Return (x, y) of the center of cell containing provided text 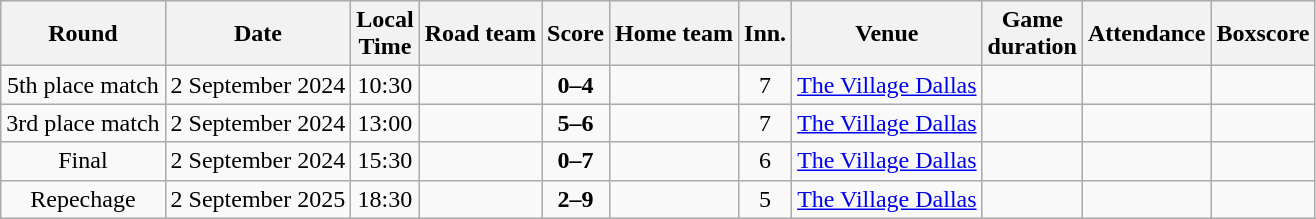
0–7 (576, 161)
3rd place match (83, 123)
13:00 (385, 123)
2–9 (576, 199)
6 (766, 161)
15:30 (385, 161)
Score (576, 34)
Venue (887, 34)
Home team (674, 34)
5 (766, 199)
Attendance (1147, 34)
Road team (480, 34)
Final (83, 161)
Boxscore (1263, 34)
10:30 (385, 85)
LocalTime (385, 34)
2 September 2025 (258, 199)
Inn. (766, 34)
Date (258, 34)
5–6 (576, 123)
0–4 (576, 85)
Round (83, 34)
Repechage (83, 199)
18:30 (385, 199)
5th place match (83, 85)
Gameduration (1032, 34)
